Determine the [X, Y] coordinate at the center of the cell enclosing the given text.  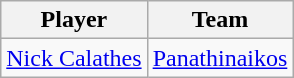
Player [74, 20]
Panathinaikos [220, 58]
Team [220, 20]
Nick Calathes [74, 58]
